Pinpoint the cell where the given text exists, returning its [X, Y] midpoint coordinate. 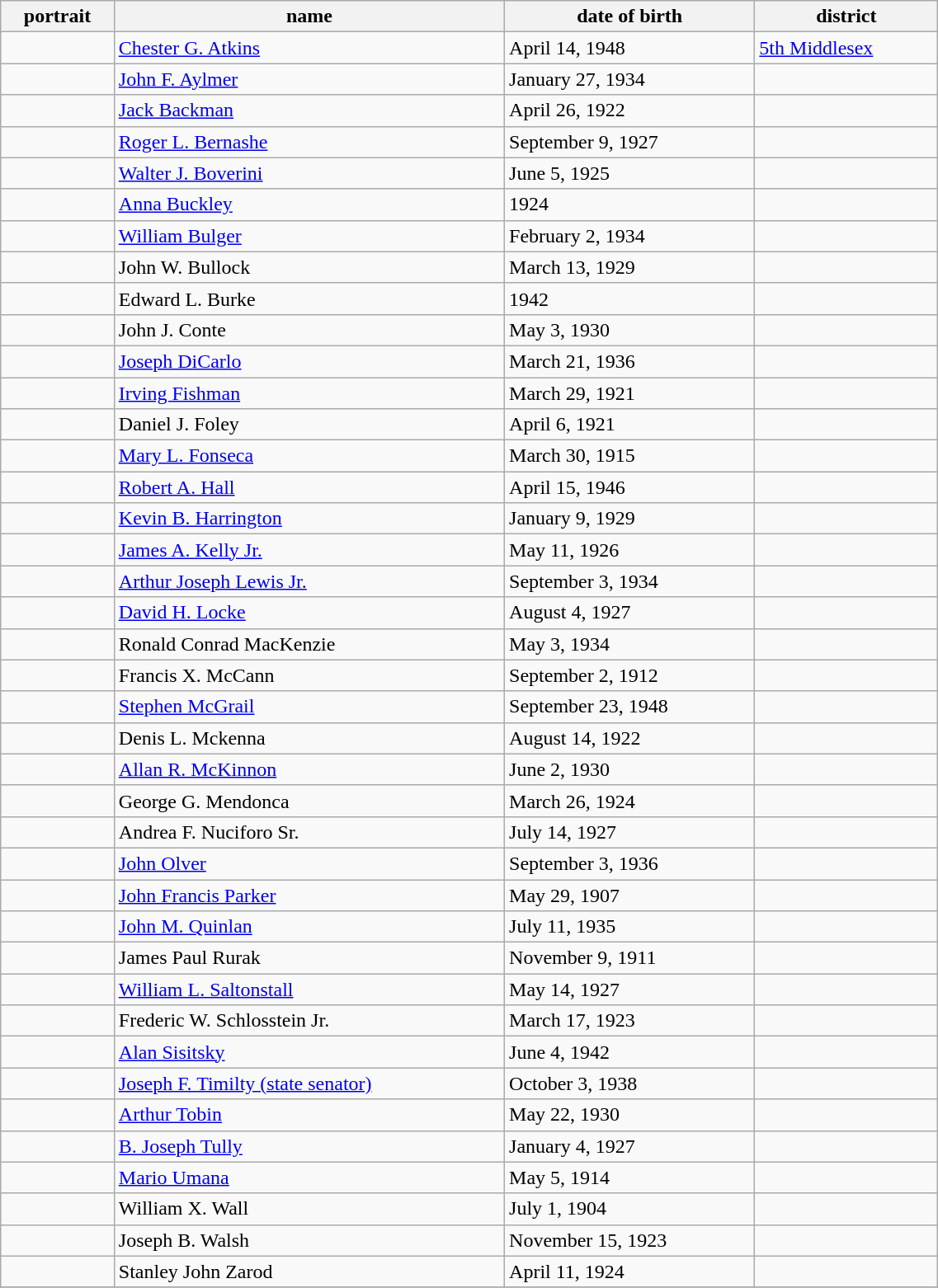
March 29, 1921 [630, 393]
Mary L. Fonseca [309, 456]
April 26, 1922 [630, 110]
B. Joseph Tully [309, 1146]
Francis X. McCann [309, 675]
Walter J. Boverini [309, 173]
March 17, 1923 [630, 1021]
July 11, 1935 [630, 927]
James A. Kelly Jr. [309, 550]
April 14, 1948 [630, 48]
August 14, 1922 [630, 738]
Kevin B. Harrington [309, 519]
John Olver [309, 863]
November 15, 1923 [630, 1240]
Mario Umana [309, 1178]
May 5, 1914 [630, 1178]
Frederic W. Schlosstein Jr. [309, 1021]
June 2, 1930 [630, 769]
1942 [630, 298]
James Paul Rurak [309, 958]
September 2, 1912 [630, 675]
Anna Buckley [309, 204]
May 3, 1930 [630, 330]
William X. Wall [309, 1209]
May 14, 1927 [630, 990]
Irving Fishman [309, 393]
Daniel J. Foley [309, 425]
October 3, 1938 [630, 1084]
John J. Conte [309, 330]
September 3, 1934 [630, 581]
name [309, 16]
May 29, 1907 [630, 895]
Allan R. McKinnon [309, 769]
William L. Saltonstall [309, 990]
Edward L. Burke [309, 298]
John M. Quinlan [309, 927]
district [846, 16]
John W. Bullock [309, 267]
January 4, 1927 [630, 1146]
5th Middlesex [846, 48]
portrait [58, 16]
January 9, 1929 [630, 519]
July 14, 1927 [630, 832]
March 13, 1929 [630, 267]
June 5, 1925 [630, 173]
Denis L. Mckenna [309, 738]
September 23, 1948 [630, 707]
November 9, 1911 [630, 958]
March 30, 1915 [630, 456]
July 1, 1904 [630, 1209]
William Bulger [309, 236]
April 6, 1921 [630, 425]
February 2, 1934 [630, 236]
Joseph F. Timilty (state senator) [309, 1084]
Ronald Conrad MacKenzie [309, 644]
April 15, 1946 [630, 487]
Arthur Joseph Lewis Jr. [309, 581]
January 27, 1934 [630, 79]
John Francis Parker [309, 895]
March 26, 1924 [630, 801]
April 11, 1924 [630, 1272]
August 4, 1927 [630, 613]
Arthur Tobin [309, 1115]
May 22, 1930 [630, 1115]
Stanley John Zarod [309, 1272]
Stephen McGrail [309, 707]
May 3, 1934 [630, 644]
March 21, 1936 [630, 361]
Chester G. Atkins [309, 48]
Roger L. Bernashe [309, 142]
date of birth [630, 16]
John F. Aylmer [309, 79]
Robert A. Hall [309, 487]
Joseph B. Walsh [309, 1240]
David H. Locke [309, 613]
1924 [630, 204]
September 9, 1927 [630, 142]
June 4, 1942 [630, 1052]
George G. Mendonca [309, 801]
May 11, 1926 [630, 550]
Alan Sisitsky [309, 1052]
Andrea F. Nuciforo Sr. [309, 832]
Jack Backman [309, 110]
Joseph DiCarlo [309, 361]
September 3, 1936 [630, 863]
